Capture the cell that displays the provided text and extract its (X, Y) central coordinate. 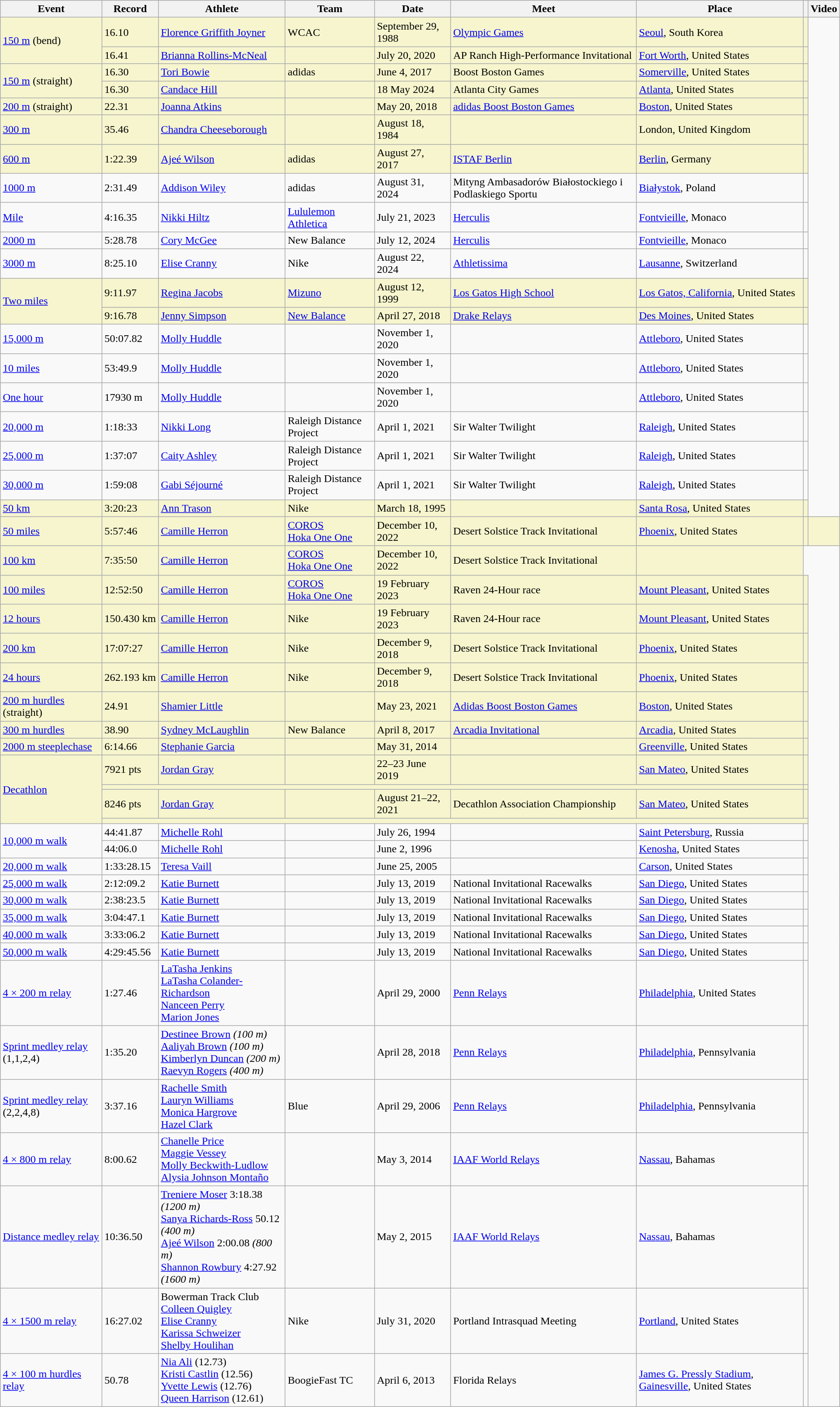
Seoul, South Korea (720, 32)
Carson, United States (720, 866)
One hour (51, 398)
3:37.16 (130, 1106)
2:38:23.5 (130, 900)
Blue (330, 1106)
Record (130, 9)
BoogieFast TC (330, 1381)
August 27, 2017 (412, 159)
April 6, 2013 (412, 1381)
Florida Relays (543, 1381)
August 12, 1999 (412, 293)
May 20, 2018 (412, 106)
April 29, 2006 (412, 1106)
Mile (51, 217)
Decathlon Association Championship (543, 804)
Adidas Boost Boston Games (543, 706)
50.78 (130, 1381)
May 2, 2015 (412, 1237)
Ann Trason (222, 508)
1:37:07 (130, 456)
30,000 m walk (51, 900)
8:25.10 (130, 263)
London, United Kingdom (720, 129)
Saint Petersburg, Russia (720, 832)
September 29, 1988 (412, 32)
50:07.82 (130, 339)
Two miles (51, 302)
25,000 m walk (51, 883)
22.31 (130, 106)
Event (51, 9)
262.193 km (130, 677)
Bowerman Track ClubColleen QuigleyElise CrannyKarissa SchweizerShelby Houlihan (222, 1321)
3:33:06.2 (130, 934)
22–23 June 2019 (412, 770)
12 hours (51, 618)
May 3, 2014 (412, 1160)
April 27, 2018 (412, 316)
Arcadia Invitational (543, 729)
16.10 (130, 32)
Regina Jacobs (222, 293)
9:16.78 (130, 316)
9:11.97 (130, 293)
Kenosha, United States (720, 849)
AP Ranch High-Performance Invitational (543, 55)
ISTAF Berlin (543, 159)
Team (330, 9)
WCAC (330, 32)
25,000 m (51, 456)
17:07:27 (130, 648)
Philadelphia, United States (720, 993)
300 m hurdles (51, 729)
50 km (51, 508)
Portland, United States (720, 1321)
17930 m (130, 398)
August 18, 1984 (412, 129)
7921 pts (130, 770)
Rachelle SmithLauryn WilliamsMonica HargroveHazel Clark (222, 1106)
Atlanta City Games (543, 89)
5:57:46 (130, 531)
June 4, 2017 (412, 72)
12:52:50 (130, 590)
Drake Relays (543, 316)
3000 m (51, 263)
4 × 200 m relay (51, 993)
June 2, 1996 (412, 849)
March 18, 1995 (412, 508)
Athlete (222, 9)
Shamier Little (222, 706)
53:49.9 (130, 368)
50,000 m walk (51, 951)
Cory McGee (222, 240)
Olympic Games (543, 32)
4:16.35 (130, 217)
Mityng Ambasadorów Białostockiego i Podlaskiego Sportu (543, 188)
Greenville, United States (720, 747)
Athletissima (543, 263)
8246 pts (130, 804)
Decathlon (51, 789)
150.430 km (130, 618)
Mizuno (330, 293)
May 31, 2014 (412, 747)
Stephanie Garcia (222, 747)
Nikki Long (222, 426)
Destinee Brown (100 m)Aaliyah Brown (100 m)Kimberlyn Duncan (200 m)Raevyn Rogers (400 m) (222, 1052)
Candace Hill (222, 89)
10,000 m walk (51, 841)
Brianna Rollins-McNeal (222, 55)
44:06.0 (130, 849)
Lausanne, Switzerland (720, 263)
Ajeé Wilson (222, 159)
Santa Rosa, United States (720, 508)
July 26, 1994 (412, 832)
Chanelle PriceMaggie VesseyMolly Beckwith-LudlowAlysia Johnson Montaño (222, 1160)
Boost Boston Games (543, 72)
150 m (bend) (51, 40)
Place (720, 9)
150 m (straight) (51, 81)
3:20:23 (130, 508)
Sydney McLaughlin (222, 729)
April 29, 2000 (412, 993)
August 31, 2024 (412, 188)
44:41.87 (130, 832)
LaTasha JenkinsLaTasha Colander-RichardsonNanceen PerryMarion Jones (222, 993)
18 May 2024 (412, 89)
1000 m (51, 188)
Białystok, Poland (720, 188)
40,000 m walk (51, 934)
Los Gatos High School (543, 293)
4:29:45.56 (130, 951)
May 23, 2021 (412, 706)
1:35.20 (130, 1052)
July 12, 2024 (412, 240)
Tori Bowie (222, 72)
1:33:28.15 (130, 866)
200 m hurdles (straight) (51, 706)
4 × 800 m relay (51, 1160)
Nikki Hiltz (222, 217)
4 × 100 m hurdles relay (51, 1381)
50 miles (51, 531)
20,000 m walk (51, 866)
Joanna Atkins (222, 106)
24.91 (130, 706)
2:12:09.2 (130, 883)
300 m (51, 129)
August 22, 2024 (412, 263)
Meet (543, 9)
Arcadia, United States (720, 729)
7:35:50 (130, 560)
100 miles (51, 590)
1:59:08 (130, 485)
Sprint medley relay (2,2,4,8) (51, 1106)
5:28.78 (130, 240)
August 21–22, 2021 (412, 804)
Date (412, 9)
Caity Ashley (222, 456)
Nia Ali (12.73) Kristi Castlin (12.56) Yvette Lewis (12.76) Queen Harrison (12.61) (222, 1381)
1:18:33 (130, 426)
10 miles (51, 368)
Sprint medley relay (1,1,2,4) (51, 1052)
Gabi Séjourné (222, 485)
2:31.49 (130, 188)
Jenny Simpson (222, 316)
Berlin, Germany (720, 159)
June 25, 2005 (412, 866)
1:22.39 (130, 159)
Des Moines, United States (720, 316)
Teresa Vaill (222, 866)
600 m (51, 159)
April 28, 2018 (412, 1052)
6:14.66 (130, 747)
July 21, 2023 (412, 217)
Atlanta, United States (720, 89)
20,000 m (51, 426)
24 hours (51, 677)
Chandra Cheeseborough (222, 129)
Lululemon Athletica (330, 217)
Los Gatos, California, United States (720, 293)
15,000 m (51, 339)
Video (824, 9)
James G. Pressly Stadium, Gainesville, United States (720, 1381)
4 × 1500 m relay (51, 1321)
Treniere Moser 3:18.38 (1200 m)Sanya Richards-Ross 50.12 (400 m)Ajeé Wilson 2:00.08 (800 m)Shannon Rowbury 4:27.92 (1600 m) (222, 1237)
200 km (51, 648)
1:27.46 (130, 993)
35,000 m walk (51, 917)
8:00.62 (130, 1160)
July 31, 2020 (412, 1321)
Somerville, United States (720, 72)
April 8, 2017 (412, 729)
16.41 (130, 55)
Florence Griffith Joyner (222, 32)
200 m (straight) (51, 106)
Fort Worth, United States (720, 55)
10:36.50 (130, 1237)
Elise Cranny (222, 263)
30,000 m (51, 485)
July 20, 2020 (412, 55)
38.90 (130, 729)
2000 m steeplechase (51, 747)
adidas Boost Boston Games (543, 106)
Addison Wiley (222, 188)
3:04:47.1 (130, 917)
Distance medley relay (51, 1237)
16:27.02 (130, 1321)
Portland Intrasquad Meeting (543, 1321)
2000 m (51, 240)
100 km (51, 560)
35.46 (130, 129)
